Find where the given text appears and provide that cell's center as [x, y] coordinate. 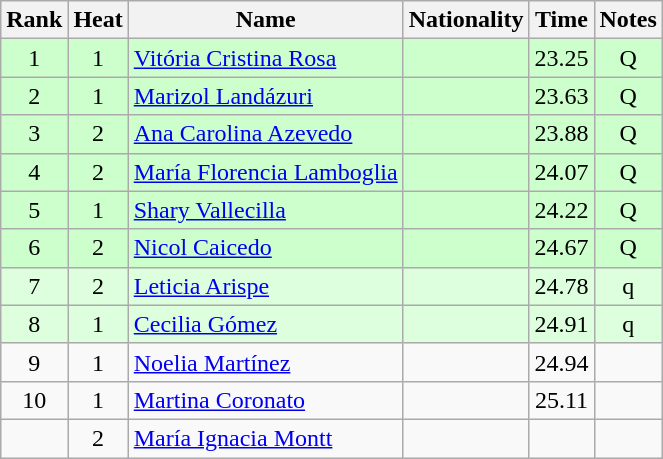
6 [34, 248]
24.22 [562, 210]
24.67 [562, 248]
María Florencia Lamboglia [266, 172]
Nationality [466, 20]
Time [562, 20]
Noelia Martínez [266, 362]
23.63 [562, 96]
Rank [34, 20]
23.25 [562, 58]
Shary Vallecilla [266, 210]
4 [34, 172]
9 [34, 362]
Martina Coronato [266, 400]
24.07 [562, 172]
Leticia Arispe [266, 286]
3 [34, 134]
25.11 [562, 400]
8 [34, 324]
24.94 [562, 362]
Name [266, 20]
23.88 [562, 134]
Vitória Cristina Rosa [266, 58]
10 [34, 400]
Notes [628, 20]
24.91 [562, 324]
7 [34, 286]
María Ignacia Montt [266, 438]
5 [34, 210]
Ana Carolina Azevedo [266, 134]
Marizol Landázuri [266, 96]
24.78 [562, 286]
Nicol Caicedo [266, 248]
Heat [98, 20]
Cecilia Gómez [266, 324]
